Capture the cell that displays the provided text and extract its [X, Y] central coordinate. 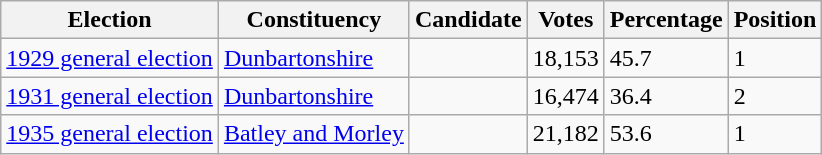
2 [775, 96]
1931 general election [110, 96]
1929 general election [110, 58]
Votes [566, 20]
16,474 [566, 96]
Batley and Morley [314, 134]
Percentage [666, 20]
36.4 [666, 96]
Candidate [468, 20]
Position [775, 20]
45.7 [666, 58]
Election [110, 20]
1935 general election [110, 134]
21,182 [566, 134]
18,153 [566, 58]
53.6 [666, 134]
Constituency [314, 20]
